Pinpoint the cell where the given text exists, returning its (x, y) midpoint coordinate. 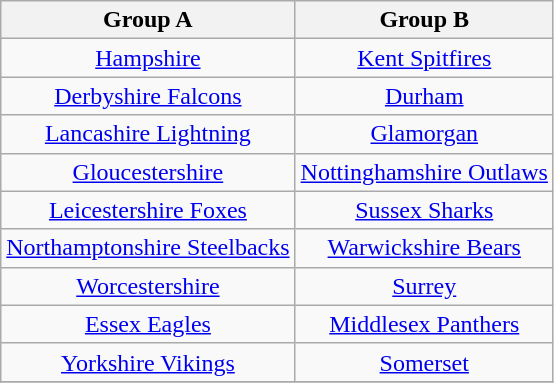
Group A (148, 20)
Kent Spitfires (424, 58)
Sussex Sharks (424, 210)
Derbyshire Falcons (148, 96)
Glamorgan (424, 134)
Essex Eagles (148, 324)
Leicestershire Foxes (148, 210)
Somerset (424, 362)
Durham (424, 96)
Northamptonshire Steelbacks (148, 248)
Group B (424, 20)
Nottinghamshire Outlaws (424, 172)
Worcestershire (148, 286)
Warwickshire Bears (424, 248)
Gloucestershire (148, 172)
Hampshire (148, 58)
Middlesex Panthers (424, 324)
Yorkshire Vikings (148, 362)
Lancashire Lightning (148, 134)
Surrey (424, 286)
